Search for the cell housing the specified text and yield its (X, Y) center coordinate. 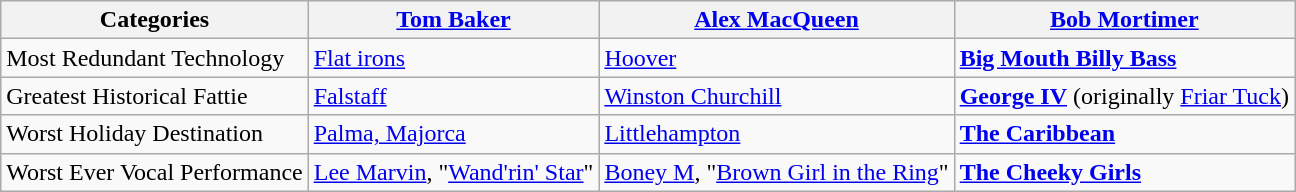
The Cheeky Girls (1124, 172)
Worst Holiday Destination (154, 134)
Worst Ever Vocal Performance (154, 172)
Palma, Majorca (454, 134)
Littlehampton (776, 134)
Categories (154, 20)
Boney M, "Brown Girl in the Ring" (776, 172)
Most Redundant Technology (154, 58)
Greatest Historical Fattie (154, 96)
Tom Baker (454, 20)
Big Mouth Billy Bass (1124, 58)
Lee Marvin, "Wand'rin' Star" (454, 172)
Falstaff (454, 96)
George IV (originally Friar Tuck) (1124, 96)
Bob Mortimer (1124, 20)
Flat irons (454, 58)
Winston Churchill (776, 96)
Alex MacQueen (776, 20)
The Caribbean (1124, 134)
Hoover (776, 58)
